From the cell containing the given text, extract its center point as (x, y) coordinate. 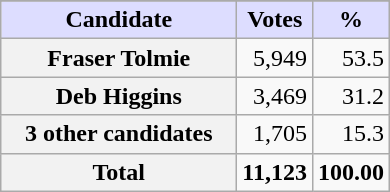
3 other candidates (119, 134)
5,949 (275, 58)
Candidate (119, 20)
% (352, 20)
1,705 (275, 134)
15.3 (352, 134)
Fraser Tolmie (119, 58)
31.2 (352, 96)
53.5 (352, 58)
Votes (275, 20)
11,123 (275, 172)
Total (119, 172)
100.00 (352, 172)
3,469 (275, 96)
Deb Higgins (119, 96)
